Locate the cell with the specified text and output its [x, y] center coordinate. 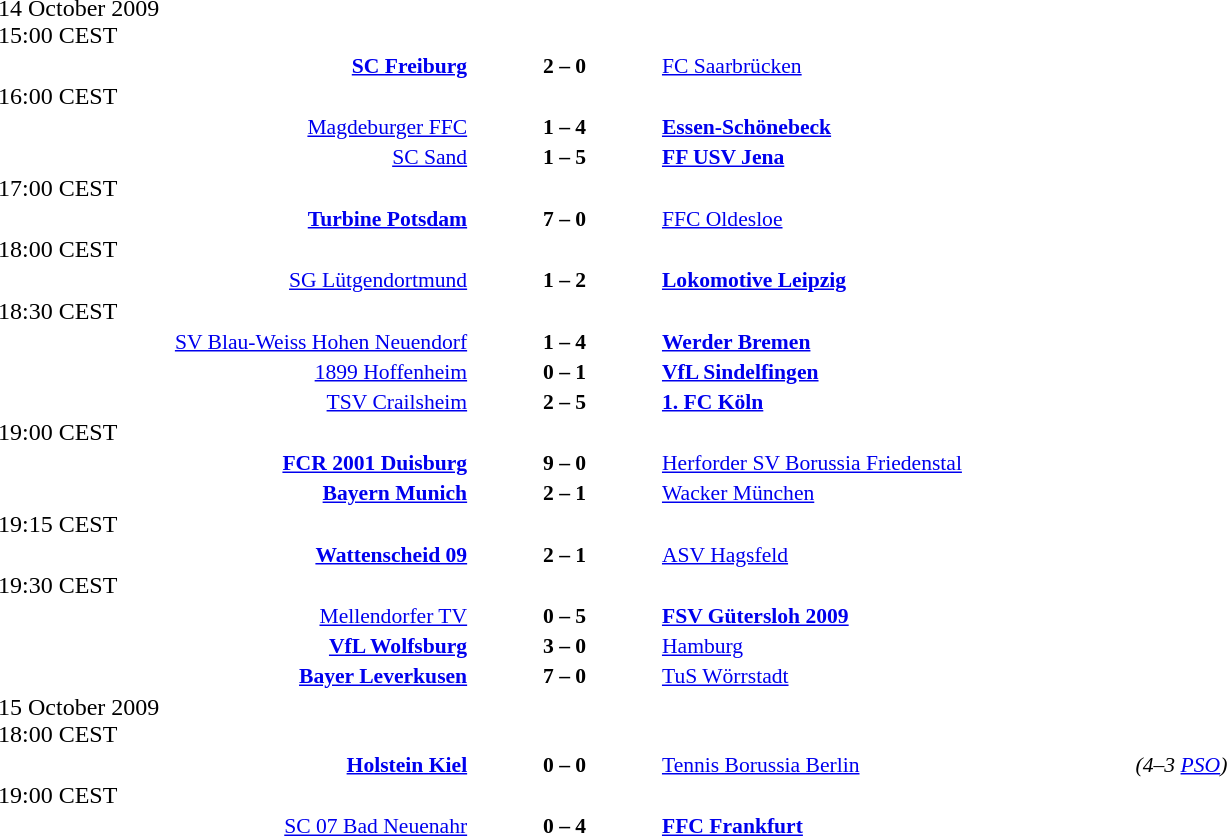
1 – 5 [564, 157]
0 – 1 [564, 372]
1 – 2 [564, 280]
Herforder SV Borussia Friedenstal [896, 463]
0 – 0 [564, 764]
0 – 5 [564, 616]
Essen-Schönebeck [896, 127]
FFC Oldesloe [896, 218]
3 – 0 [564, 646]
1. FC Köln [896, 402]
FC Saarbrücken [896, 66]
2 – 5 [564, 402]
FSV Gütersloh 2009 [896, 616]
Tennis Borussia Berlin [896, 764]
Werder Bremen [896, 342]
ASV Hagsfeld [896, 554]
2 – 0 [564, 66]
Hamburg [896, 646]
FF USV Jena [896, 157]
VfL Sindelfingen [896, 372]
Wacker München [896, 493]
Lokomotive Leipzig [896, 280]
TuS Wörrstadt [896, 676]
9 – 0 [564, 463]
